Provide the [X, Y] coordinate of the cell's center where the given text is located.  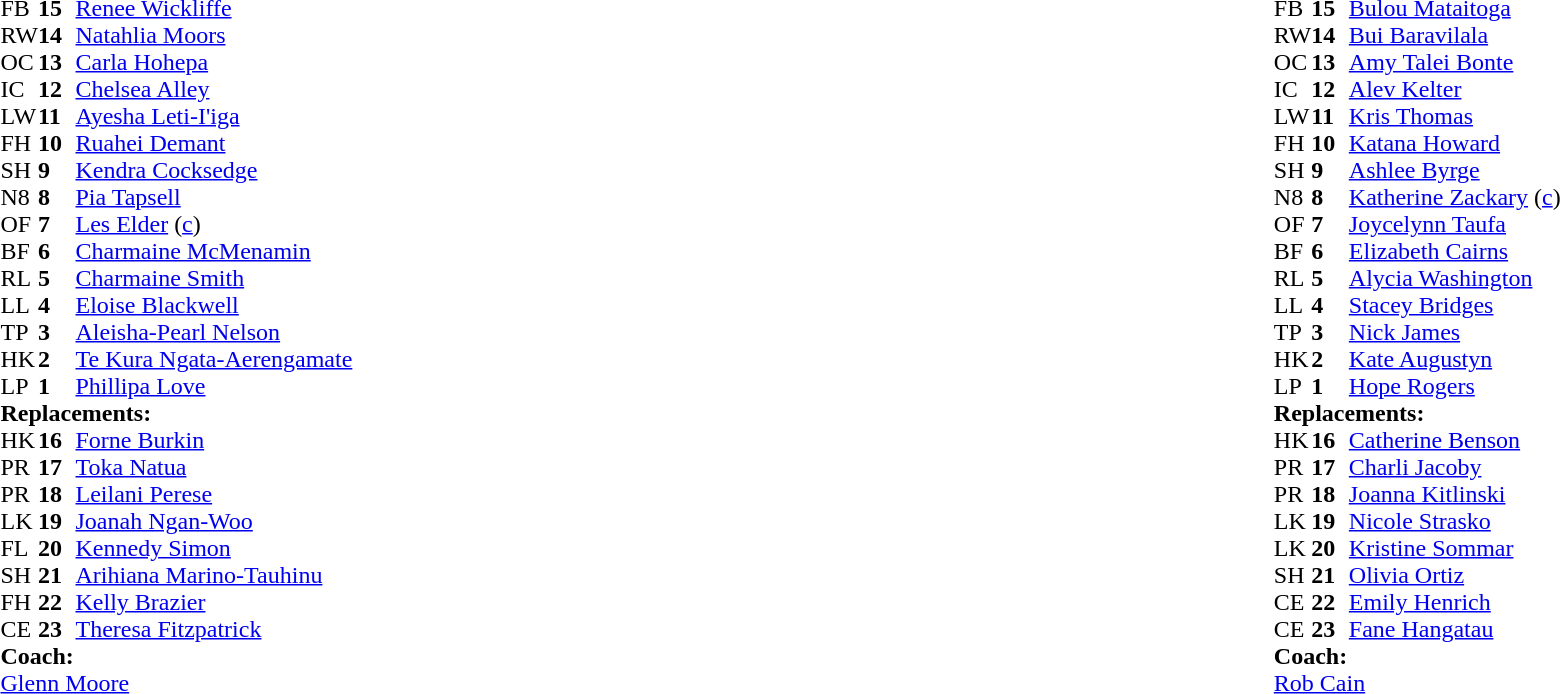
Joanah Ngan-Woo [214, 522]
Leilani Perese [214, 494]
Charmaine McMenamin [214, 252]
Replacements: [176, 414]
Kendra Cocksedge [214, 170]
Toka Natua [214, 468]
Pia Tapsell [214, 198]
Arihiana Marino-Tauhinu [214, 576]
Aleisha-Pearl Nelson [214, 332]
Phillipa Love [214, 386]
Natahlia Moors [214, 36]
Charmaine Smith [214, 278]
Theresa Fitzpatrick [214, 630]
Les Elder (c) [214, 224]
Kennedy Simon [214, 548]
Ruahei Demant [214, 144]
Ayesha Leti-I'iga [214, 116]
Coach: [176, 656]
Carla Hohepa [214, 62]
Kelly Brazier [214, 602]
Forne Burkin [214, 440]
FL [19, 548]
Chelsea Alley [214, 90]
Eloise Blackwell [214, 306]
Te Kura Ngata-Aerengamate [214, 360]
